Find where the given text appears and provide that cell's center as (x, y) coordinate. 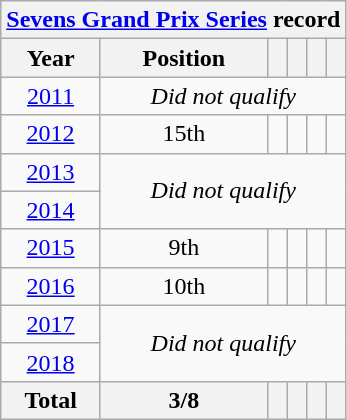
2014 (51, 210)
15th (184, 134)
3/8 (184, 400)
2017 (51, 324)
10th (184, 286)
2013 (51, 172)
Position (184, 58)
2015 (51, 248)
2016 (51, 286)
Total (51, 400)
2012 (51, 134)
2018 (51, 362)
Sevens Grand Prix Series record (174, 20)
Year (51, 58)
9th (184, 248)
2011 (51, 96)
